Scan for the cell matching the given text and deliver its (X, Y) coordinate at center. 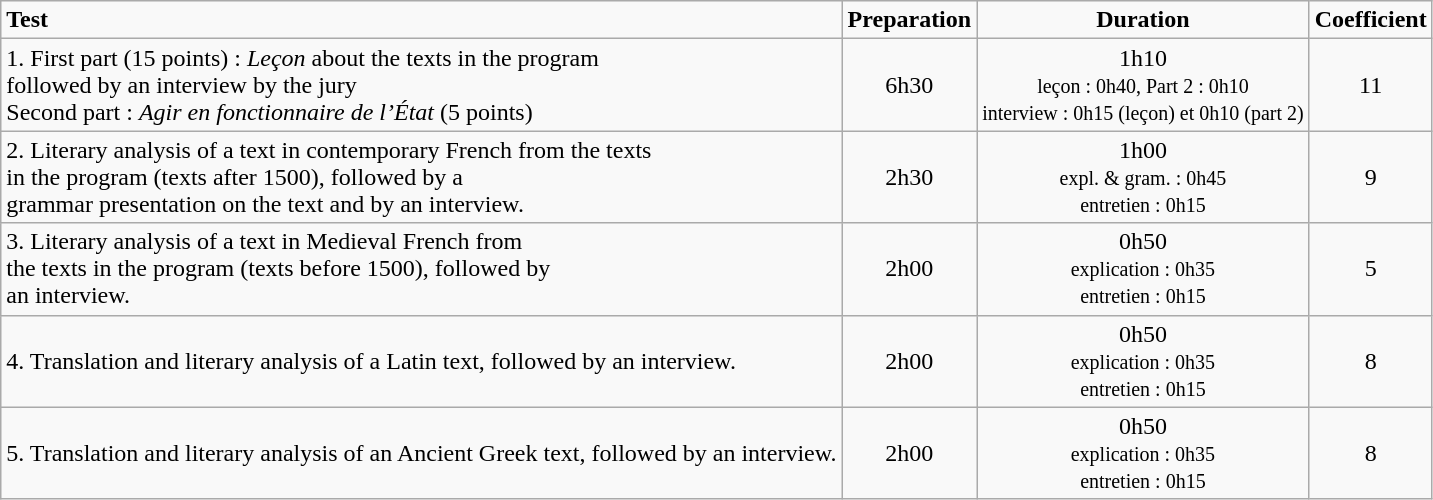
2h30 (910, 177)
Preparation (910, 20)
11 (1370, 85)
5 (1370, 269)
4. Translation and literary analysis of a Latin text, followed by an interview. (422, 361)
3. Literary analysis of a text in Medieval French fromthe texts in the program (texts before 1500), followed byan interview. (422, 269)
1h00expl. & gram. : 0h45entretien : 0h15 (1144, 177)
Coefficient (1370, 20)
5. Translation and literary analysis of an Ancient Greek text, followed by an interview. (422, 453)
Test (422, 20)
9 (1370, 177)
1h10leçon : 0h40, Part 2 : 0h10interview : 0h15 (leçon) et 0h10 (part 2) (1144, 85)
6h30 (910, 85)
Duration (1144, 20)
